Extract the (X, Y) coordinate from the center of the cell holding the provided text.  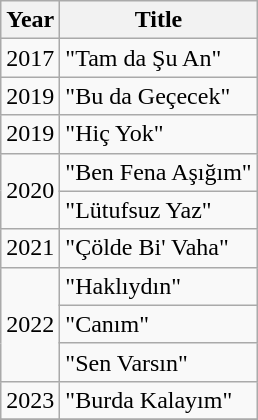
"Canım" (158, 324)
"Sen Varsın" (158, 362)
"Haklıydın" (158, 286)
"Hiç Yok" (158, 134)
2020 (30, 191)
"Lütufsuz Yaz" (158, 210)
2021 (30, 248)
Year (30, 20)
"Çölde Bi' Vaha" (158, 248)
"Tam da Şu An" (158, 58)
2022 (30, 324)
"Bu da Geçecek" (158, 96)
Title (158, 20)
2017 (30, 58)
2023 (30, 400)
"Ben Fena Aşığım" (158, 172)
"Burda Kalayım" (158, 400)
